For the text-containing cell, return its midpoint in (X, Y) coordinate format. 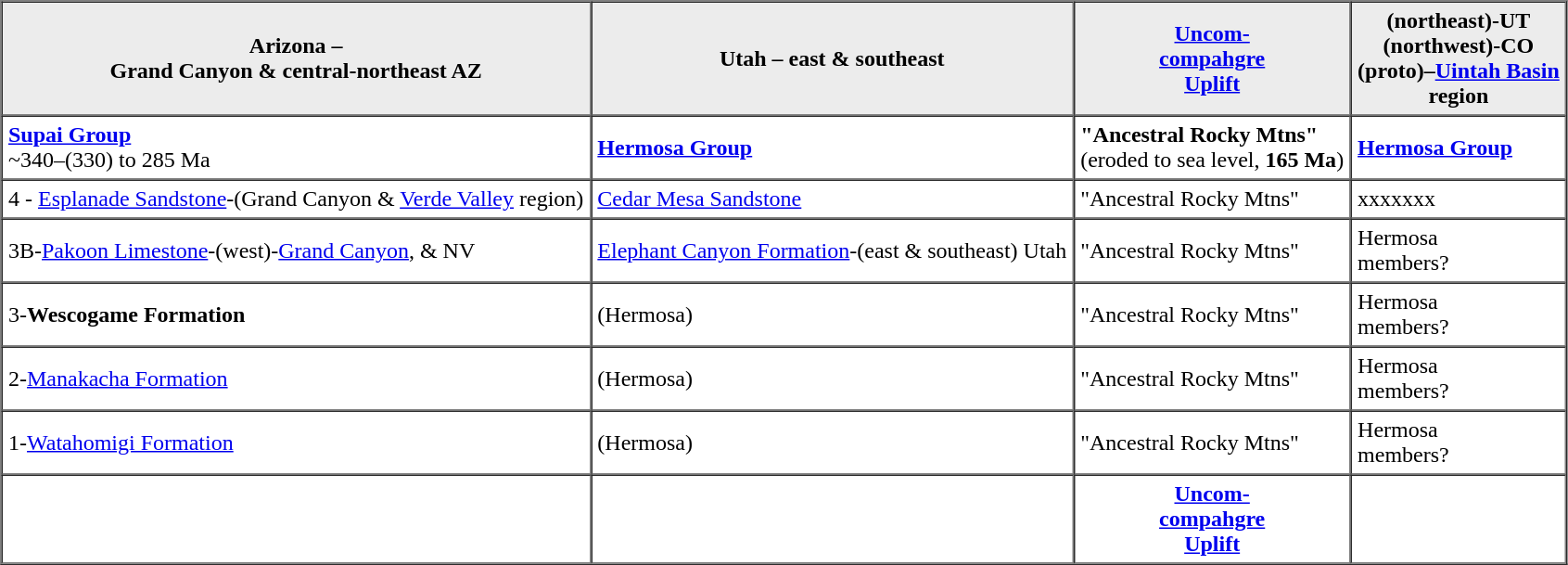
Utah – east & southeast (833, 59)
Supai Group~340–(330) to 285 Ma (297, 147)
Arizona –Grand Canyon & central-northeast AZ (297, 59)
1-Watahomigi Formation (297, 442)
4 - Esplanade Sandstone-(Grand Canyon & Verde Valley region) (297, 199)
Cedar Mesa Sandstone (833, 199)
3B-Pakoon Limestone-(west)-Grand Canyon, & NV (297, 250)
Elephant Canyon Formation-(east & southeast) Utah (833, 250)
xxxxxxx (1460, 199)
2-Manakacha Formation (297, 379)
3-Wescogame Formation (297, 314)
(northeast)-UT(northwest)-CO(proto)–Uintah Basin region (1460, 59)
"Ancestral Rocky Mtns"(eroded to sea level, 165 Ma) (1213, 147)
